For the text-containing cell, return its midpoint in (x, y) coordinate format. 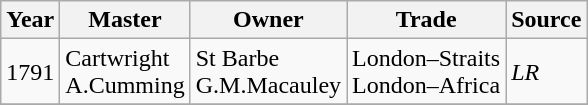
St BarbeG.M.Macauley (268, 72)
CartwrightA.Cumming (125, 72)
1791 (30, 72)
Master (125, 20)
Year (30, 20)
London–StraitsLondon–Africa (426, 72)
LR (546, 72)
Source (546, 20)
Trade (426, 20)
Owner (268, 20)
